Identify which cell holds the provided text, then report its [X, Y] central coordinate. 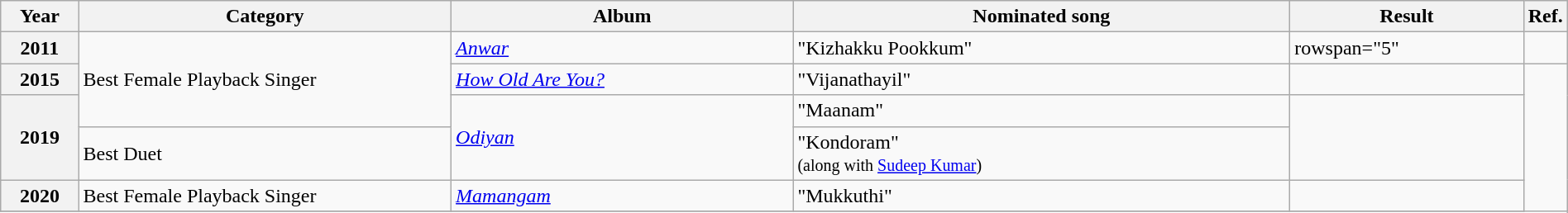
2019 [40, 137]
Ref. [1545, 17]
Result [1407, 17]
"Kondoram" (along with Sudeep Kumar) [1042, 154]
"Kizhakku Pookkum" [1042, 48]
Category [265, 17]
"Mukkuthi" [1042, 196]
Best Duet [265, 154]
How Old Are You? [622, 79]
"Maanam" [1042, 111]
Mamangam [622, 196]
2015 [40, 79]
"Vijanathayil" [1042, 79]
rowspan="5" [1407, 48]
Odiyan [622, 137]
Year [40, 17]
2011 [40, 48]
Nominated song [1042, 17]
Anwar [622, 48]
Album [622, 17]
2020 [40, 196]
